Pinpoint the cell where the given text exists, returning its [X, Y] midpoint coordinate. 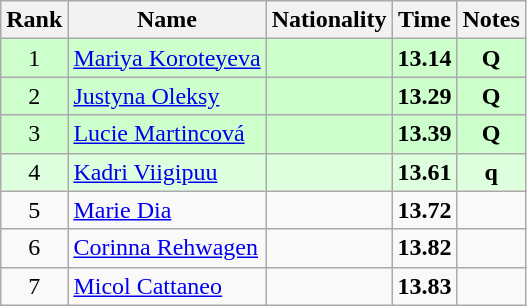
Corinna Rehwagen [167, 248]
13.83 [424, 286]
4 [34, 172]
Time [424, 20]
Micol Cattaneo [167, 286]
2 [34, 96]
3 [34, 134]
13.14 [424, 58]
7 [34, 286]
Lucie Martincová [167, 134]
13.72 [424, 210]
Justyna Oleksy [167, 96]
Kadri Viigipuu [167, 172]
Notes [491, 20]
5 [34, 210]
Marie Dia [167, 210]
13.61 [424, 172]
Nationality [329, 20]
6 [34, 248]
13.29 [424, 96]
1 [34, 58]
Rank [34, 20]
13.82 [424, 248]
q [491, 172]
Mariya Koroteyeva [167, 58]
Name [167, 20]
13.39 [424, 134]
